Capture the cell that displays the provided text and extract its (X, Y) central coordinate. 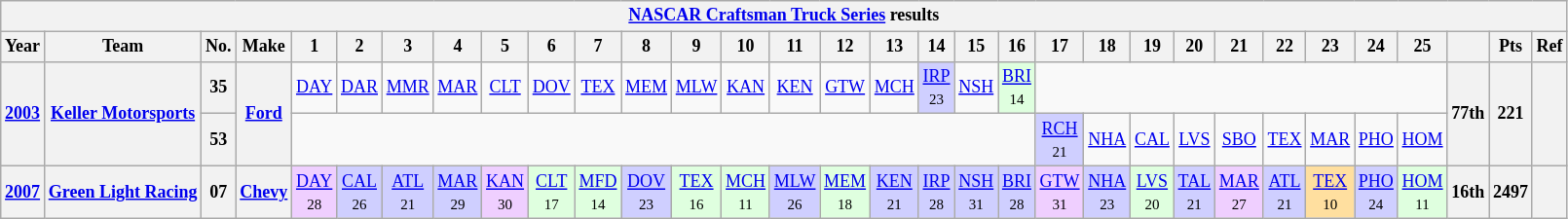
3 (407, 47)
CLT17 (551, 192)
1 (315, 47)
77th (1469, 113)
NHA23 (1107, 192)
2 (360, 47)
16 (1017, 47)
TEX10 (1330, 192)
12 (845, 47)
Year (23, 47)
24 (1377, 47)
TEX16 (695, 192)
KEN (795, 88)
RCH21 (1060, 140)
25 (1422, 47)
IRP28 (937, 192)
22 (1285, 47)
NHA (1107, 140)
14 (937, 47)
8 (647, 47)
NASCAR Craftsman Truck Series results (784, 16)
MCH (894, 88)
Chevy (264, 192)
NSH (976, 88)
LVS (1194, 140)
7 (598, 47)
HOM (1422, 140)
MLW (695, 88)
TAL21 (1194, 192)
18 (1107, 47)
MEM18 (845, 192)
Team (123, 47)
MLW26 (795, 192)
Ford (264, 113)
19 (1153, 47)
IRP23 (937, 88)
PHO24 (1377, 192)
LVS20 (1153, 192)
20 (1194, 47)
11 (795, 47)
16th (1469, 192)
DAY28 (315, 192)
23 (1330, 47)
17 (1060, 47)
SBO (1239, 140)
GTW31 (1060, 192)
MFD14 (598, 192)
4 (458, 47)
PHO (1377, 140)
DAR (360, 88)
MAR27 (1239, 192)
DOV (551, 88)
GTW (845, 88)
15 (976, 47)
BRI28 (1017, 192)
KEN21 (894, 192)
07 (218, 192)
Pts (1512, 47)
9 (695, 47)
No. (218, 47)
MAR29 (458, 192)
MCH11 (746, 192)
13 (894, 47)
2007 (23, 192)
CAL (1153, 140)
Ref (1549, 47)
2003 (23, 113)
2497 (1512, 192)
21 (1239, 47)
MMR (407, 88)
5 (505, 47)
DAY (315, 88)
53 (218, 140)
CAL26 (360, 192)
35 (218, 88)
CLT (505, 88)
NSH31 (976, 192)
10 (746, 47)
KAN (746, 88)
MEM (647, 88)
BRI14 (1017, 88)
DOV23 (647, 192)
KAN30 (505, 192)
Keller Motorsports (123, 113)
221 (1512, 113)
HOM11 (1422, 192)
6 (551, 47)
Green Light Racing (123, 192)
Make (264, 47)
